Find where the given text appears and provide that cell's center as [x, y] coordinate. 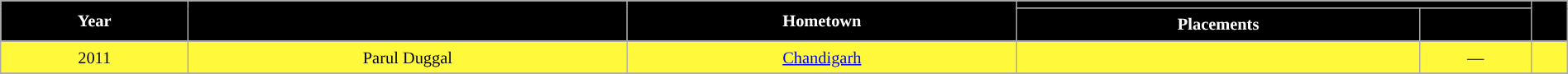
Hometown [822, 20]
Year [94, 20]
Placements [1219, 25]
2011 [94, 58]
Chandigarh [822, 58]
Parul Duggal [408, 58]
— [1475, 58]
